Scan for the cell matching the given text and deliver its (x, y) coordinate at center. 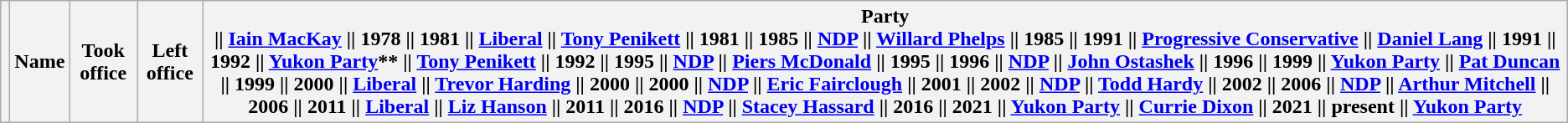
Left office (171, 62)
Took office (104, 62)
Name (40, 62)
